From the cell containing the given text, extract its center point as (x, y) coordinate. 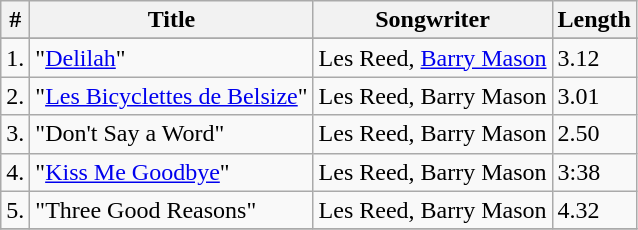
"Don't Say a Word" (172, 134)
"Les Bicyclettes de Belsize" (172, 96)
5. (16, 210)
3. (16, 134)
4.32 (594, 210)
2.50 (594, 134)
"Delilah" (172, 58)
1. (16, 58)
# (16, 20)
4. (16, 172)
Title (172, 20)
Length (594, 20)
2. (16, 96)
3:38 (594, 172)
3.01 (594, 96)
"Kiss Me Goodbye" (172, 172)
3.12 (594, 58)
"Three Good Reasons" (172, 210)
Songwriter (432, 20)
